Pinpoint the cell where the given text exists, returning its (X, Y) midpoint coordinate. 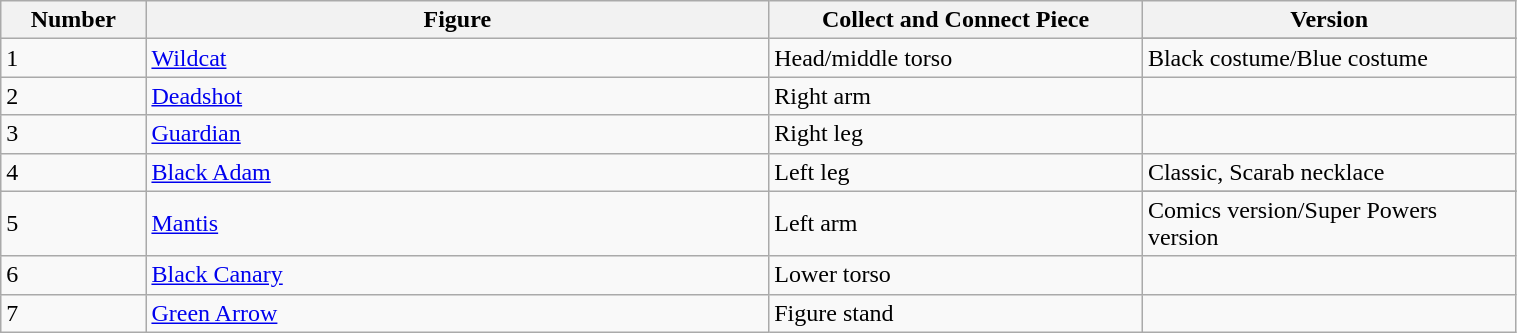
Black Canary (458, 275)
Figure (458, 20)
Comics version/Super Powers version (1329, 224)
5 (74, 224)
Black Adam (458, 172)
3 (74, 134)
Wildcat (458, 58)
Left arm (956, 224)
Right arm (956, 96)
Number (74, 20)
Head/middle torso (956, 58)
7 (74, 313)
Left leg (956, 172)
Lower torso (956, 275)
Figure stand (956, 313)
2 (74, 96)
Green Arrow (458, 313)
Right leg (956, 134)
6 (74, 275)
Version (1329, 20)
4 (74, 172)
Mantis (458, 224)
Collect and Connect Piece (956, 20)
Deadshot (458, 96)
Black costume/Blue costume (1329, 58)
Classic, Scarab necklace (1329, 172)
Guardian (458, 134)
1 (74, 58)
